Scan for the cell matching the given text and deliver its (X, Y) coordinate at center. 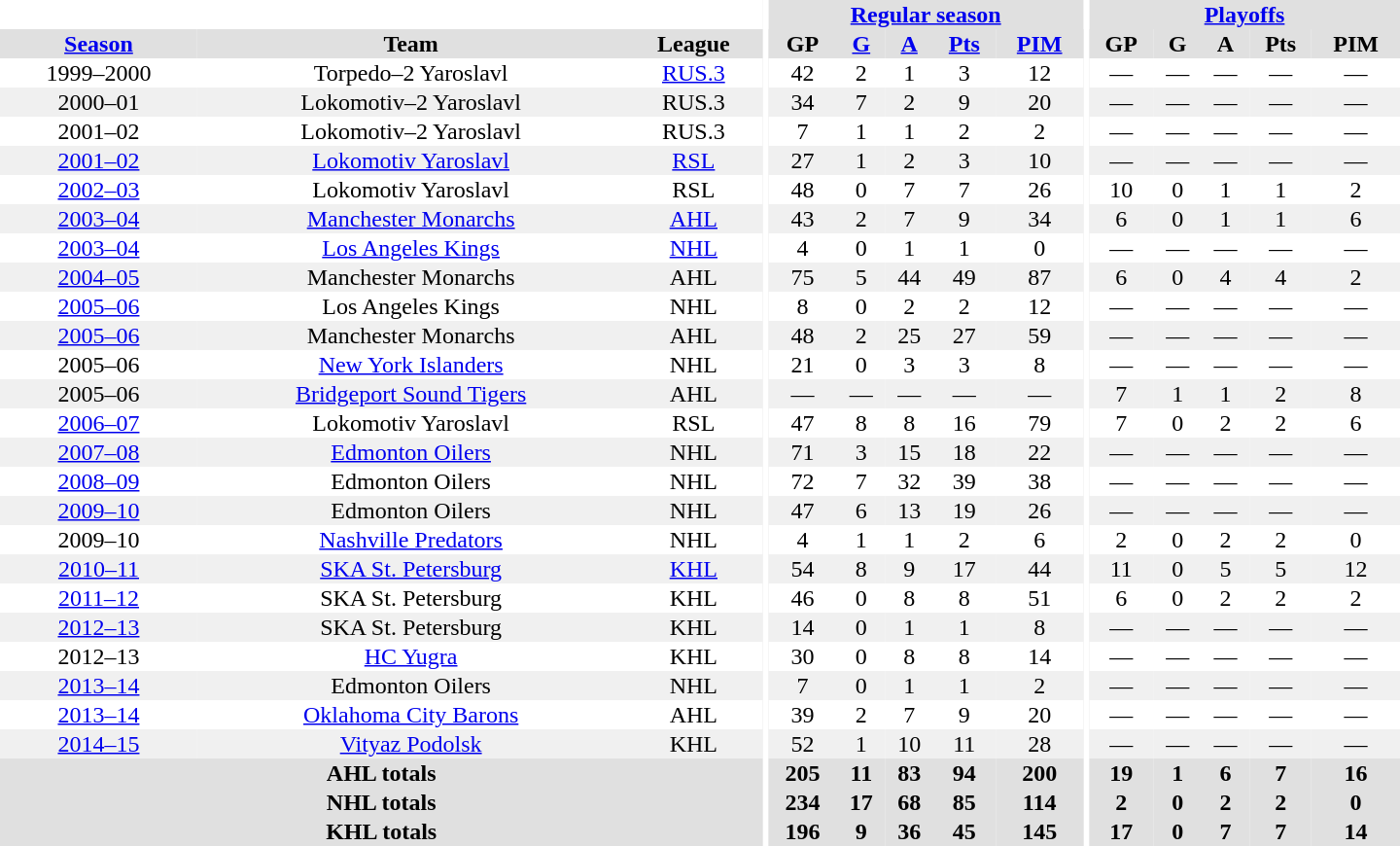
49 (964, 277)
51 (1040, 598)
28 (1040, 744)
75 (803, 277)
2002–03 (99, 190)
83 (908, 773)
HC Yugra (410, 656)
Regular season (926, 15)
46 (803, 598)
2007–08 (99, 452)
79 (1040, 423)
League (693, 44)
Vityaz Podolsk (410, 744)
25 (908, 335)
42 (803, 73)
NHL totals (381, 802)
205 (803, 773)
145 (1040, 831)
Bridgeport Sound Tigers (410, 394)
43 (803, 219)
2010–11 (99, 569)
200 (1040, 773)
Playoffs (1244, 15)
15 (908, 452)
68 (908, 802)
45 (964, 831)
71 (803, 452)
85 (964, 802)
87 (1040, 277)
30 (803, 656)
2004–05 (99, 277)
38 (1040, 481)
22 (1040, 452)
114 (1040, 802)
2000–01 (99, 102)
New York Islanders (410, 365)
234 (803, 802)
196 (803, 831)
94 (964, 773)
2008–09 (99, 481)
1999–2000 (99, 73)
36 (908, 831)
Nashville Predators (410, 540)
32 (908, 481)
54 (803, 569)
2006–07 (99, 423)
Season (99, 44)
59 (1040, 335)
2014–15 (99, 744)
Oklahoma City Barons (410, 715)
72 (803, 481)
21 (803, 365)
13 (908, 511)
KHL totals (381, 831)
52 (803, 744)
AHL totals (381, 773)
Team (410, 44)
Torpedo–2 Yaroslavl (410, 73)
2011–12 (99, 598)
18 (964, 452)
